Pinpoint the cell where the given text exists, returning its (x, y) midpoint coordinate. 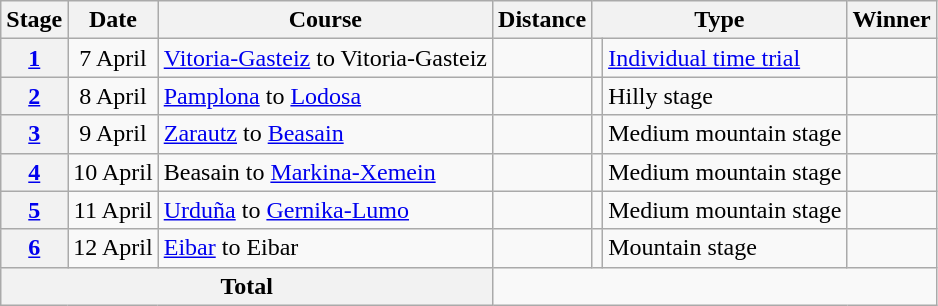
Individual time trial (725, 58)
Eibar to Eibar (325, 248)
12 April (113, 248)
Stage (34, 20)
7 April (113, 58)
Total (247, 286)
Type (720, 20)
Vitoria-Gasteiz to Vitoria-Gasteiz (325, 58)
11 April (113, 210)
3 (34, 134)
Distance (542, 20)
Beasain to Markina-Xemein (325, 172)
8 April (113, 96)
Date (113, 20)
6 (34, 248)
1 (34, 58)
9 April (113, 134)
Winner (892, 20)
Mountain stage (725, 248)
Zarautz to Beasain (325, 134)
2 (34, 96)
Pamplona to Lodosa (325, 96)
Urduña to Gernika-Lumo (325, 210)
Hilly stage (725, 96)
10 April (113, 172)
5 (34, 210)
4 (34, 172)
Course (325, 20)
